Detect which cell encompasses the target text, then output its (x, y) center coordinate. 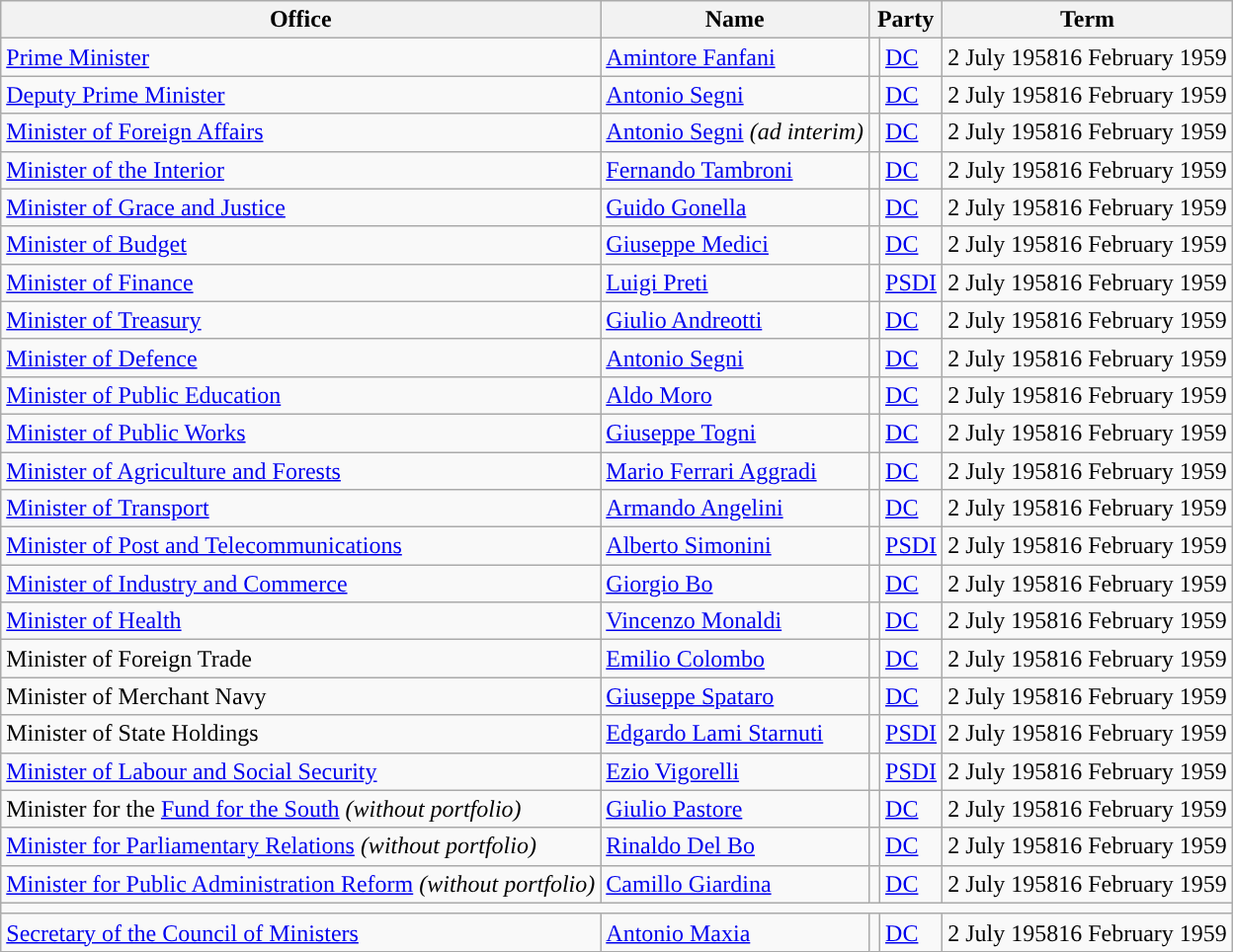
Minister of Health (300, 621)
Prime Minister (300, 57)
Camillo Giardina (735, 884)
Deputy Prime Minister (300, 95)
Minister of Post and Telecommunications (300, 546)
Minister for the Fund for the South (without portfolio) (300, 809)
Office (300, 20)
Mario Ferrari Aggradi (735, 471)
Ezio Vigorelli (735, 771)
Alberto Simonini (735, 546)
Name (735, 20)
Vincenzo Monaldi (735, 621)
Party (905, 20)
Giulio Pastore (735, 809)
Antonio Maxia (735, 932)
Fernando Tambroni (735, 170)
Minister for Parliamentary Relations (without portfolio) (300, 846)
Minister of Budget (300, 245)
Minister of Merchant Navy (300, 696)
Secretary of the Council of Ministers (300, 932)
Giulio Andreotti (735, 320)
Minister of Labour and Social Security (300, 771)
Rinaldo Del Bo (735, 846)
Minister of Finance (300, 282)
Amintore Fanfani (735, 57)
Luigi Preti (735, 282)
Minister of Transport (300, 509)
Giuseppe Togni (735, 433)
Minister of the Interior (300, 170)
Minister of Public Education (300, 395)
Edgardo Lami Starnuti (735, 734)
Minister of Industry and Commerce (300, 584)
Antonio Segni (ad interim) (735, 132)
Term (1088, 20)
Minister of Public Works (300, 433)
Armando Angelini (735, 509)
Minister of Foreign Affairs (300, 132)
Minister of Treasury (300, 320)
Minister of Grace and Justice (300, 207)
Minister of Agriculture and Forests (300, 471)
Minister of Foreign Trade (300, 659)
Aldo Moro (735, 395)
Guido Gonella (735, 207)
Giuseppe Spataro (735, 696)
Minister of Defence (300, 357)
Emilio Colombo (735, 659)
Minister of State Holdings (300, 734)
Giuseppe Medici (735, 245)
Giorgio Bo (735, 584)
Minister for Public Administration Reform (without portfolio) (300, 884)
